Determine the (X, Y) coordinate at the center of the cell enclosing the given text.  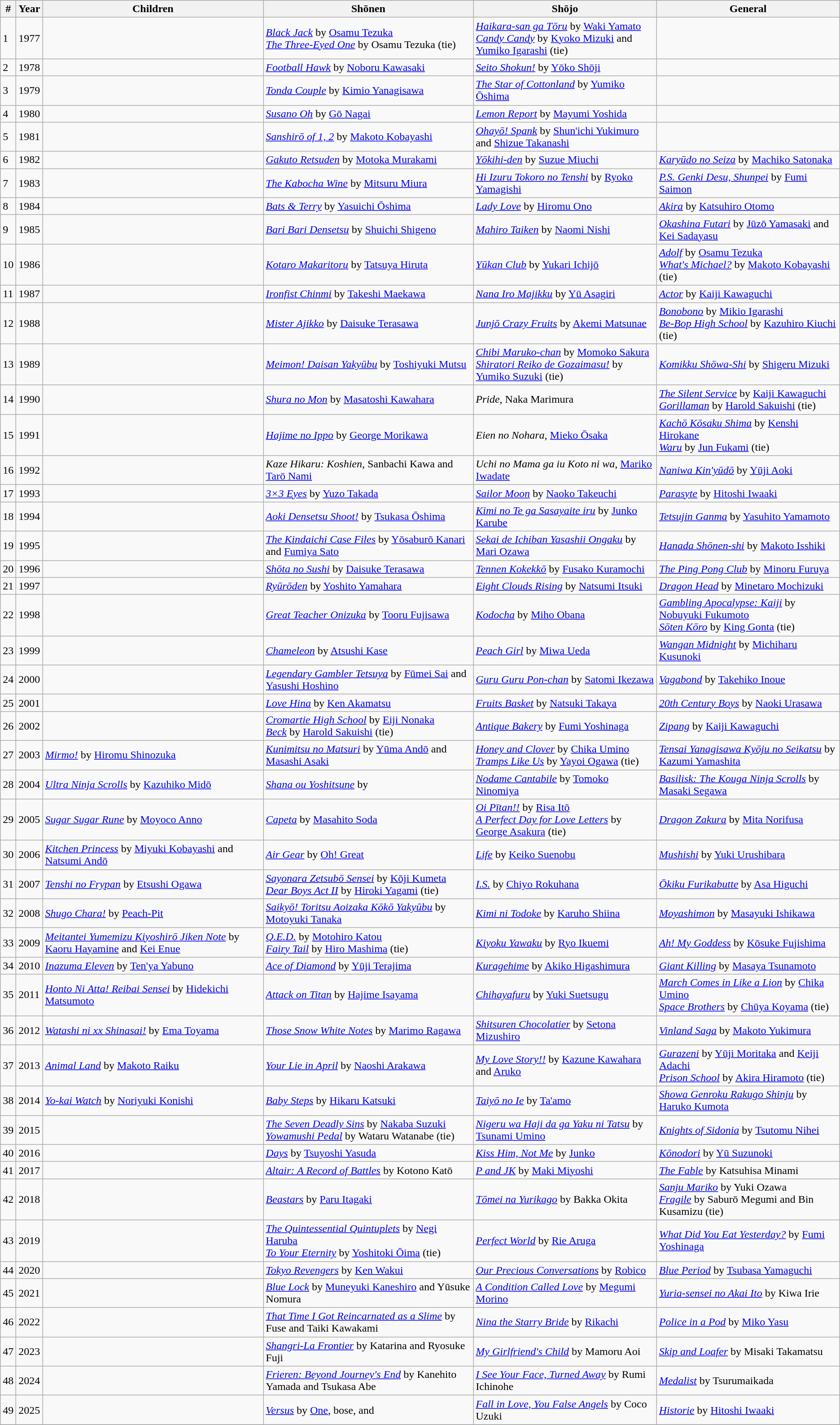
Eight Clouds Rising by Natsumi Itsuki (565, 586)
P and JK by Maki Miyoshi (565, 1170)
1996 (30, 569)
Fruits Basket by Natsuki Takaya (565, 703)
Tennen Kokekkō by Fusako Kuramochi (565, 569)
Tokyo Revengers by Ken Wakui (368, 1270)
Medalist by Tsurumaikada (748, 1381)
Parasyte by Hitoshi Iwaaki (748, 493)
26 (8, 726)
Ōkiku Furikabutte by Asa Higuchi (748, 884)
Life by Keiko Suenobu (565, 855)
Yo-kai Watch by Noriyuki Konishi (153, 1101)
Oi Pītan!! by Risa ItōA Perfect Day for Love Letters by George Asakura (tie) (565, 820)
Legendary Gambler Tetsuya by Fūmei Sai and Yasushi Hoshino (368, 680)
Shura no Mon by Masatoshi Kawahara (368, 400)
Police in a Pod by Miko Yasu (748, 1323)
Wangan Midnight by Michiharu Kusunoki (748, 650)
Kodocha by Miho Obana (565, 615)
Vinland Saga by Makoto Yukimura (748, 1030)
2002 (30, 726)
11 (8, 294)
Sanju Mariko by Yuki OzawaFragile by Saburō Megumi and Bin Kusamizu (tie) (748, 1199)
Kiss Him, Not Me by Junko (565, 1153)
Black Jack by Osamu Tezuka The Three-Eyed One by Osamu Tezuka (tie) (368, 38)
Hanada Shōnen-shi by Makoto Isshiki (748, 546)
Haikara-san ga Tōru by Waki Yamato Candy Candy by Kyoko Mizuki and Yumiko Igarashi (tie) (565, 38)
Bonobono by Mikio IgarashiBe-Bop High School by Kazuhiro Kiuchi (tie) (748, 323)
Perfect World by Rie Aruga (565, 1240)
Love Hina by Ken Akamatsu (368, 703)
Attack on Titan by Hajime Isayama (368, 995)
Sanshirō of 1, 2 by Makoto Kobayashi (368, 136)
44 (8, 1270)
Sugar Sugar Rune by Moyoco Anno (153, 820)
8 (8, 206)
The Fable by Katsuhisa Minami (748, 1170)
Shana ou Yoshitsune by (368, 784)
Yōkihi-den by Suzue Miuchi (565, 160)
Ah! My Goddess by Kōsuke Fujishima (748, 943)
2018 (30, 1199)
Chameleon by Atsushi Kase (368, 650)
2013 (30, 1065)
Beastars by Paru Itagaki (368, 1199)
Nina the Starry Bride by Rikachi (565, 1323)
1 (8, 38)
Those Snow White Notes by Marimo Ragawa (368, 1030)
39 (8, 1130)
Historie by Hitoshi Iwaaki (748, 1410)
The Silent Service by Kaiji KawaguchiGorillaman by Harold Sakuishi (tie) (748, 400)
Great Teacher Onizuka by Tooru Fujisawa (368, 615)
# (8, 9)
2001 (30, 703)
Mister Ajikko by Daisuke Terasawa (368, 323)
I.S. by Chiyo Rokuhana (565, 884)
March Comes in Like a Lion by Chika UminoSpace Brothers by Chūya Koyama (tie) (748, 995)
Susano Oh by Gō Nagai (368, 114)
Uchi no Mama ga iu Koto ni wa, Mariko Iwadate (565, 471)
20 (8, 569)
P.S. Genki Desu, Shunpei by Fumi Saimon (748, 183)
1984 (30, 206)
Blue Lock by Muneyuki Kaneshiro and Yūsuke Nomura (368, 1293)
2004 (30, 784)
1982 (30, 160)
30 (8, 855)
4 (8, 114)
Chibi Maruko-chan by Momoko SakuraShiratori Reiko de Gozaimasu! by Yumiko Suzuki (tie) (565, 365)
1994 (30, 516)
Lemon Report by Mayumi Yoshida (565, 114)
Ironfist Chinmi by Takeshi Maekawa (368, 294)
37 (8, 1065)
1983 (30, 183)
1979 (30, 91)
1985 (30, 229)
Junjō Crazy Fruits by Akemi Matsunae (565, 323)
Tenshi no Frypan by Etsushi Ogawa (153, 884)
Air Gear by Oh! Great (368, 855)
The Seven Deadly Sins by Nakaba SuzukiYowamushi Pedal by Wataru Watanabe (tie) (368, 1130)
Adolf by Osamu Tezuka What's Michael? by Makoto Kobayashi (tie) (748, 264)
Zipang by Kaiji Kawaguchi (748, 726)
1993 (30, 493)
1992 (30, 471)
36 (8, 1030)
Blue Period by Tsubasa Yamaguchi (748, 1270)
1989 (30, 365)
2015 (30, 1130)
Ultra Ninja Scrolls by Kazuhiko Midō (153, 784)
I See Your Face, Turned Away by Rumi Ichinohe (565, 1381)
Gambling Apocalypse: Kaiji by Nobuyuki FukumotoSōten Kōro by King Gonta (tie) (748, 615)
Altair: A Record of Battles by Kotono Katō (368, 1170)
Gakuto Retsuden by Motoka Murakami (368, 160)
Showa Genroku Rakugo Shinju by Haruko Kumota (748, 1101)
Giant Killing by Masaya Tsunamoto (748, 966)
Dragon Head by Minetaro Mochizuki (748, 586)
Days by Tsuyoshi Yasuda (368, 1153)
2000 (30, 680)
38 (8, 1101)
Vagabond by Takehiko Inoue (748, 680)
17 (8, 493)
34 (8, 966)
Watashi ni xx Shinasai! by Ema Toyama (153, 1030)
Kiyoku Yawaku by Ryo Ikuemi (565, 943)
Shitsuren Chocolatier by Setona Mizushiro (565, 1030)
Mirmo! by Hiromu Shinozuka (153, 755)
3×3 Eyes by Yuzo Takada (368, 493)
2017 (30, 1170)
29 (8, 820)
Chihayafuru by Yuki Suetsugu (565, 995)
Kaze Hikaru: Koshien, Sanbachi Kawa and Tarō Nami (368, 471)
Yūkan Club by Yukari Ichijō (565, 264)
Bari Bari Densetsu by Shuichi Shigeno (368, 229)
1990 (30, 400)
Okashina Futari by Jūzō Yamasaki and Kei Sadayasu (748, 229)
Ohayō! Spank by Shun'ichi Yukimuro and Shizue Takanashi (565, 136)
Tetsujin Ganma by Yasuhito Yamamoto (748, 516)
Nana Iro Majikku by Yū Asagiri (565, 294)
Tensai Yanagisawa Kyōju no Seikatsu by Kazumi Yamashita (748, 755)
Antique Bakery by Fumi Yoshinaga (565, 726)
33 (8, 943)
Animal Land by Makoto Raiku (153, 1065)
24 (8, 680)
A Condition Called Love by Megumi Morino (565, 1293)
Kimi ni Todoke by Karuho Shiina (565, 913)
Actor by Kaiji Kawaguchi (748, 294)
Kuragehime by Akiko Higashimura (565, 966)
45 (8, 1293)
Kotaro Makaritoru by Tatsuya Hiruta (368, 264)
Nodame Cantabile by Tomoko Ninomiya (565, 784)
15 (8, 435)
Meitantei Yumemizu Kiyoshirō Jiken Note by Kaoru Hayamine and Kei Enue (153, 943)
That Time I Got Reincarnated as a Slime by Fuse and Taiki Kawakami (368, 1323)
1997 (30, 586)
Peach Girl by Miwa Ueda (565, 650)
Komikku Shōwa-Shi by Shigeru Mizuki (748, 365)
2007 (30, 884)
49 (8, 1410)
2003 (30, 755)
Ryūrōden by Yoshito Yamahara (368, 586)
Shōjo (565, 9)
6 (8, 160)
The Star of Cottonland by Yumiko Ōshima (565, 91)
1978 (30, 67)
1981 (30, 136)
19 (8, 546)
2025 (30, 1410)
48 (8, 1381)
Kunimitsu no Matsuri by Yūma Andō and Masashi Asaki (368, 755)
Cromartie High School by Eiji NonakaBeck by Harold Sakuishi (tie) (368, 726)
Shōnen (368, 9)
46 (8, 1323)
Guru Guru Pon-chan by Satomi Ikezawa (565, 680)
Fall in Love, You False Angels by Coco Uzuki (565, 1410)
Tōmei na Yurikago by Bakka Okita (565, 1199)
2008 (30, 913)
General (748, 9)
12 (8, 323)
28 (8, 784)
Shōta no Sushi by Daisuke Terasawa (368, 569)
Honto Ni Atta! Reibai Sensei by Hidekichi Matsumoto (153, 995)
2014 (30, 1101)
Children (153, 9)
Our Precious Conversations by Robico (565, 1270)
Lady Love by Hiromu Ono (565, 206)
23 (8, 650)
What Did You Eat Yesterday? by Fumi Yoshinaga (748, 1240)
20th Century Boys by Naoki Urasawa (748, 703)
The Kindaichi Case Files by Yōsaburō Kanari and Fumiya Sato (368, 546)
5 (8, 136)
47 (8, 1351)
Capeta by Masahito Soda (368, 820)
Bats & Terry by Yasuichi Ōshima (368, 206)
35 (8, 995)
The Kabocha Wine by Mitsuru Miura (368, 183)
32 (8, 913)
40 (8, 1153)
Your Lie in April by Naoshi Arakawa (368, 1065)
2005 (30, 820)
Kimi no Te ga Sasayaite iru by Junko Karube (565, 516)
Skip and Loafer by Misaki Takamatsu (748, 1351)
27 (8, 755)
Baby Steps by Hikaru Katsuki (368, 1101)
Kachō Kōsaku Shima by Kenshi HirokaneWaru by Jun Fukami (tie) (748, 435)
13 (8, 365)
1991 (30, 435)
Meimon! Daisan Yakyūbu by Toshiyuki Mutsu (368, 365)
Kōnodori by Yū Suzunoki (748, 1153)
Q.E.D. by Motohiro KatouFairy Tail by Hiro Mashima (tie) (368, 943)
The Quintessential Quintuplets by Negi HarubaTo Your Eternity by Yoshitoki Ōima (tie) (368, 1240)
Basilisk: The Kouga Ninja Scrolls by Masaki Segawa (748, 784)
Hajime no Ippo by George Morikawa (368, 435)
Ace of Diamond by Yūji Terajima (368, 966)
2023 (30, 1351)
2009 (30, 943)
31 (8, 884)
The Ping Pong Club by Minoru Furuya (748, 569)
2011 (30, 995)
Sailor Moon by Naoko Takeuchi (565, 493)
Versus by One, bose, and (368, 1410)
1995 (30, 546)
Karyūdo no Seiza by Machiko Satonaka (748, 160)
2010 (30, 966)
43 (8, 1240)
2006 (30, 855)
Taiyō no Ie by Ta'amo (565, 1101)
1999 (30, 650)
2 (8, 67)
1988 (30, 323)
3 (8, 91)
Inazuma Eleven by Ten'ya Yabuno (153, 966)
2016 (30, 1153)
Pride, Naka Marimura (565, 400)
Eien no Nohara, Mieko Ōsaka (565, 435)
2012 (30, 1030)
Knights of Sidonia by Tsutomu Nihei (748, 1130)
10 (8, 264)
Football Hawk by Noboru Kawasaki (368, 67)
Nigeru wa Haji da ga Yaku ni Tatsu by Tsunami Umino (565, 1130)
Yuria-sensei no Akai Ito by Kiwa Irie (748, 1293)
Shangri-La Frontier by Katarina and Ryosuke Fuji (368, 1351)
Hi Izuru Tokoro no Tenshi by Ryoko Yamagishi (565, 183)
Sayonara Zetsubō Sensei by Kōji KumetaDear Boys Act II by Hiroki Yagami (tie) (368, 884)
18 (8, 516)
2020 (30, 1270)
25 (8, 703)
41 (8, 1170)
My Love Story!! by Kazune Kawahara and Aruko (565, 1065)
Dragon Zakura by Mita Norifusa (748, 820)
7 (8, 183)
1998 (30, 615)
14 (8, 400)
Sekai de Ichiban Yasashii Ongaku by Mari Ozawa (565, 546)
Mushishi by Yuki Urushibara (748, 855)
Frieren: Beyond Journey's End by Kanehito Yamada and Tsukasa Abe (368, 1381)
1980 (30, 114)
Gurazeni by Yūji Moritaka and Keiji Adachi Prison School by Akira Hiramoto (tie) (748, 1065)
2024 (30, 1381)
Saikyō! Toritsu Aoizaka Kōkō Yakyūbu by Motoyuki Tanaka (368, 913)
1987 (30, 294)
1986 (30, 264)
2021 (30, 1293)
2022 (30, 1323)
Naniwa Kin'yūdō by Yūji Aoki (748, 471)
My Girlfriend's Child by Mamoru Aoi (565, 1351)
Kitchen Princess by Miyuki Kobayashi and Natsumi Andō (153, 855)
Year (30, 9)
Tonda Couple by Kimio Yanagisawa (368, 91)
Akira by Katsuhiro Otomo (748, 206)
2019 (30, 1240)
Aoki Densetsu Shoot! by Tsukasa Ōshima (368, 516)
Moyashimon by Masayuki Ishikawa (748, 913)
1977 (30, 38)
Shugo Chara! by Peach-Pit (153, 913)
Honey and Clover by Chika Umino Tramps Like Us by Yayoi Ogawa (tie) (565, 755)
16 (8, 471)
21 (8, 586)
22 (8, 615)
Seito Shokun! by Yōko Shōji (565, 67)
9 (8, 229)
42 (8, 1199)
Mahiro Taiken by Naomi Nishi (565, 229)
